Return [x, y] of the center of cell containing provided text 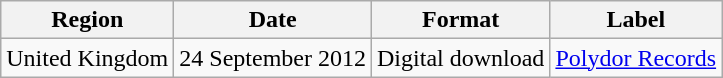
Format [461, 20]
Polydor Records [636, 58]
Date [273, 20]
Digital download [461, 58]
United Kingdom [88, 58]
Label [636, 20]
24 September 2012 [273, 58]
Region [88, 20]
